From the cell containing the given text, extract its center point as [X, Y] coordinate. 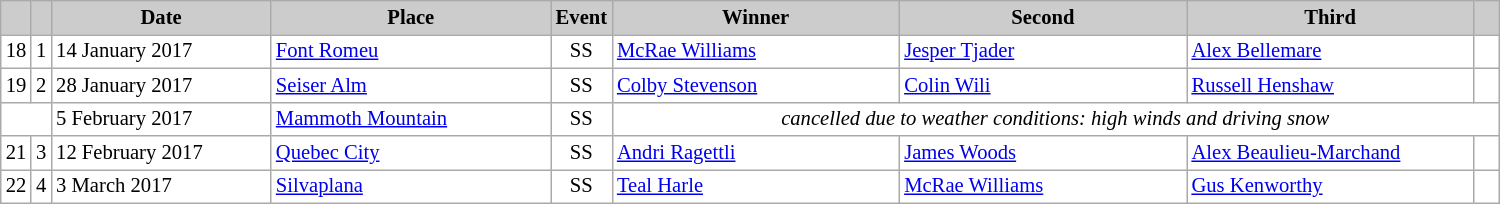
2 [41, 85]
Seiser Alm [411, 85]
Gus Kenworthy [1330, 186]
Date [161, 17]
Mammoth Mountain [411, 119]
19 [16, 85]
Russell Henshaw [1330, 85]
Alex Bellemare [1330, 51]
Teal Harle [756, 186]
Jesper Tjader [1042, 51]
Second [1042, 17]
Colin Wili [1042, 85]
3 March 2017 [161, 186]
Quebec City [411, 153]
Colby Stevenson [756, 85]
Silvaplana [411, 186]
21 [16, 153]
4 [41, 186]
22 [16, 186]
Alex Beaulieu-Marchand [1330, 153]
18 [16, 51]
12 February 2017 [161, 153]
Andri Ragettli [756, 153]
Font Romeu [411, 51]
Place [411, 17]
28 January 2017 [161, 85]
1 [41, 51]
Third [1330, 17]
3 [41, 153]
Winner [756, 17]
14 January 2017 [161, 51]
James Woods [1042, 153]
5 February 2017 [161, 119]
cancelled due to weather conditions: high winds and driving snow [1055, 119]
Event [582, 17]
